Output the (x, y) coordinate of the center of the cell containing the given text.  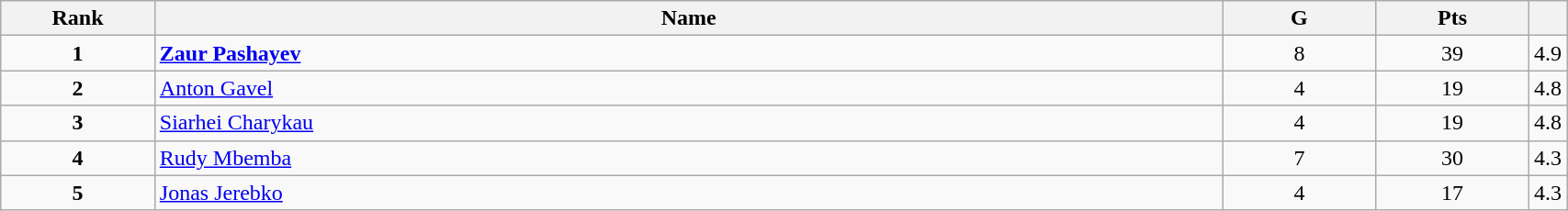
4.9 (1549, 53)
3 (78, 123)
Zaur Pashayev (689, 53)
7 (1299, 158)
Jonas Jerebko (689, 193)
1 (78, 53)
Rudy Mbemba (689, 158)
Name (689, 18)
5 (78, 193)
39 (1453, 53)
Siarhei Charykau (689, 123)
Rank (78, 18)
G (1299, 18)
Pts (1453, 18)
Anton Gavel (689, 88)
2 (78, 88)
8 (1299, 53)
17 (1453, 193)
30 (1453, 158)
